Return [X, Y] of the center of cell containing provided text 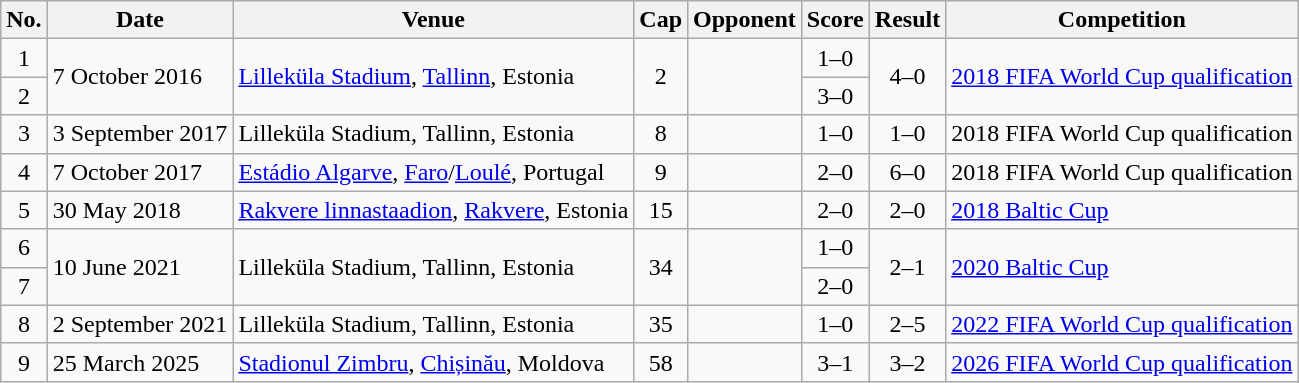
7 October 2016 [140, 77]
Score [835, 20]
2020 Baltic Cup [1122, 267]
6–0 [907, 172]
6 [24, 248]
Venue [434, 20]
1 [24, 58]
4–0 [907, 77]
3–2 [907, 362]
10 June 2021 [140, 267]
58 [661, 362]
2026 FIFA World Cup qualification [1122, 362]
3 September 2017 [140, 134]
15 [661, 210]
2022 FIFA World Cup qualification [1122, 324]
Rakvere linnastaadion, Rakvere, Estonia [434, 210]
Date [140, 20]
2–1 [907, 267]
7 [24, 286]
34 [661, 267]
2018 Baltic Cup [1122, 210]
30 May 2018 [140, 210]
3–0 [835, 96]
25 March 2025 [140, 362]
Opponent [745, 20]
2 September 2021 [140, 324]
4 [24, 172]
35 [661, 324]
Result [907, 20]
3–1 [835, 362]
No. [24, 20]
Stadionul Zimbru, Chișinău, Moldova [434, 362]
Cap [661, 20]
5 [24, 210]
7 October 2017 [140, 172]
Competition [1122, 20]
Estádio Algarve, Faro/Loulé, Portugal [434, 172]
3 [24, 134]
2–5 [907, 324]
